Output the [x, y] coordinate of the center of the cell containing the given text.  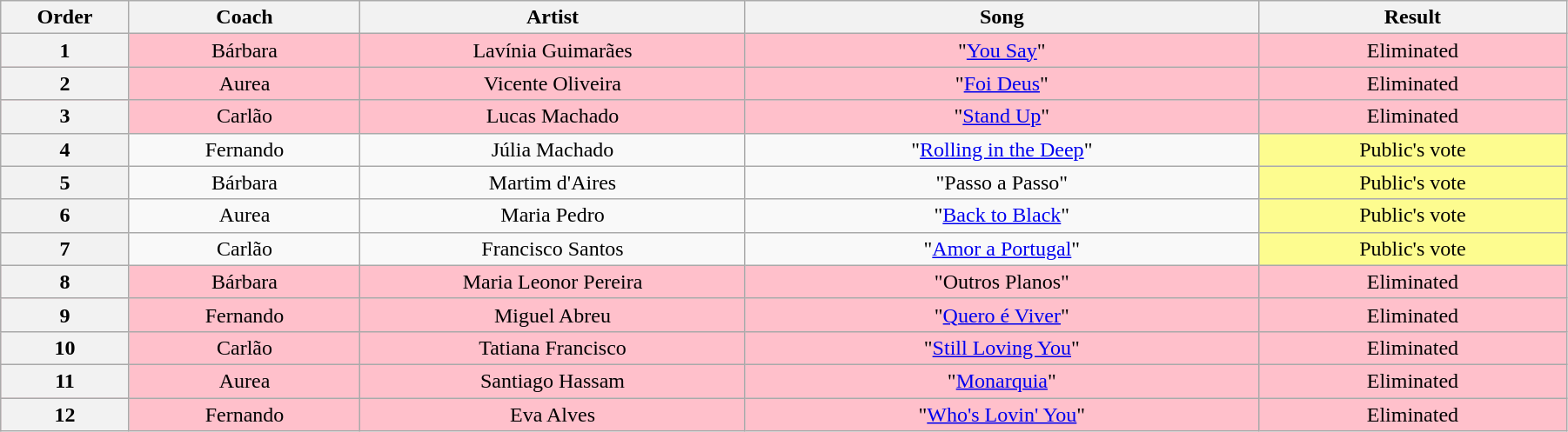
"Passo a Passo" [1002, 183]
11 [64, 381]
"Still Loving You" [1002, 348]
Maria Pedro [553, 216]
2 [64, 83]
"You Say" [1002, 50]
"Back to Black" [1002, 216]
5 [64, 183]
"Quero é Viver" [1002, 315]
Artist [553, 17]
Júlia Machado [553, 150]
Maria Leonor Pereira [553, 282]
Francisco Santos [553, 249]
6 [64, 216]
"Rolling in the Deep" [1002, 150]
1 [64, 50]
Lucas Machado [553, 116]
12 [64, 415]
10 [64, 348]
4 [64, 150]
"Foi Deus" [1002, 83]
Lavínia Guimarães [553, 50]
Song [1002, 17]
Order [64, 17]
3 [64, 116]
"Monarquia" [1002, 381]
8 [64, 282]
"Stand Up" [1002, 116]
Result [1412, 17]
"Outros Planos" [1002, 282]
Eva Alves [553, 415]
Coach [245, 17]
9 [64, 315]
Martim d'Aires [553, 183]
Tatiana Francisco [553, 348]
7 [64, 249]
"Amor a Portugal" [1002, 249]
"Who's Lovin' You" [1002, 415]
Miguel Abreu [553, 315]
Vicente Oliveira [553, 83]
Santiago Hassam [553, 381]
